Determine the [X, Y] coordinate at the center of the cell enclosing the given text.  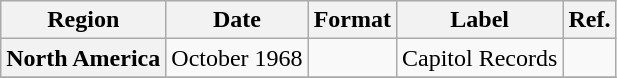
Capitol Records [479, 58]
Ref. [590, 20]
October 1968 [237, 58]
Label [479, 20]
Date [237, 20]
North America [84, 58]
Format [352, 20]
Region [84, 20]
